Return (x, y) of the center of cell containing provided text 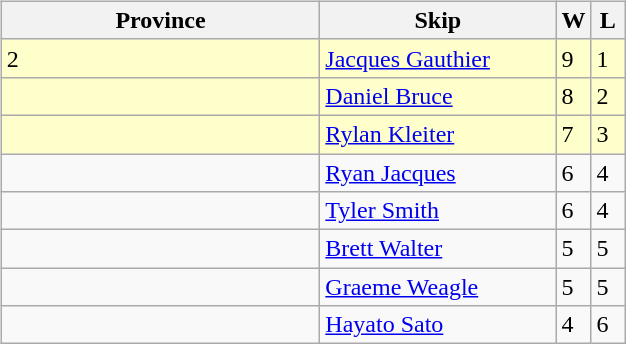
L (608, 20)
Graeme Weagle (438, 287)
Rylan Kleiter (438, 134)
8 (574, 96)
7 (574, 134)
1 (608, 58)
Brett Walter (438, 249)
Province (160, 20)
Tyler Smith (438, 211)
3 (608, 134)
Daniel Bruce (438, 96)
Hayato Sato (438, 325)
Skip (438, 20)
9 (574, 58)
W (574, 20)
Jacques Gauthier (438, 58)
Ryan Jacques (438, 173)
